Pinpoint the cell where the given text exists, returning its [x, y] midpoint coordinate. 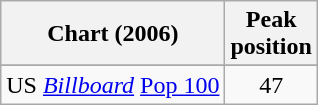
US Billboard Pop 100 [113, 85]
Chart (2006) [113, 34]
Peakposition [271, 34]
47 [271, 85]
